Return the (x, y) coordinate for the center point of the cell that contains the specified text.  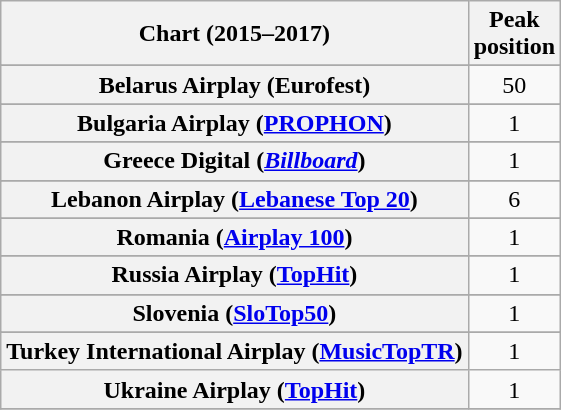
Lebanon Airplay (Lebanese Top 20) (234, 199)
50 (514, 85)
Slovenia (SloTop50) (234, 313)
Bulgaria Airplay (PROPHON) (234, 123)
Ukraine Airplay (TopHit) (234, 389)
Belarus Airplay (Eurofest) (234, 85)
Chart (2015–2017) (234, 34)
Greece Digital (Billboard) (234, 161)
6 (514, 199)
Russia Airplay (TopHit) (234, 275)
Romania (Airplay 100) (234, 237)
Peakposition (514, 34)
Turkey International Airplay (MusicTopTR) (234, 351)
